Return (X, Y) of the center of cell containing provided text 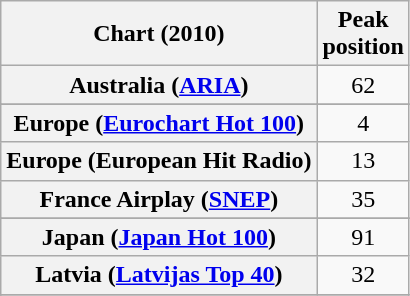
32 (363, 275)
Japan (Japan Hot 100) (159, 237)
Europe (European Hit Radio) (159, 161)
Latvia (Latvijas Top 40) (159, 275)
France Airplay (SNEP) (159, 199)
Peakposition (363, 34)
4 (363, 123)
62 (363, 85)
Chart (2010) (159, 34)
Europe (Eurochart Hot 100) (159, 123)
Australia (ARIA) (159, 85)
35 (363, 199)
13 (363, 161)
91 (363, 237)
